Pinpoint the cell where the given text exists, returning its (x, y) midpoint coordinate. 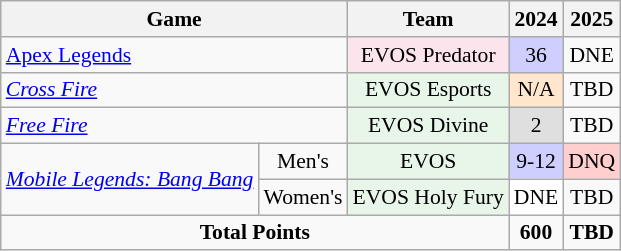
EVOS Divine (428, 126)
Game (174, 19)
2 (536, 126)
Women's (302, 197)
Mobile Legends: Bang Bang (130, 180)
600 (536, 233)
Team (428, 19)
Men's (302, 162)
EVOS (428, 162)
EVOS Holy Fury (428, 197)
Free Fire (174, 126)
DNQ (592, 162)
EVOS Esports (428, 90)
36 (536, 55)
Cross Fire (174, 90)
Total Points (255, 233)
N/A (536, 90)
EVOS Predator (428, 55)
9-12 (536, 162)
2025 (592, 19)
2024 (536, 19)
Apex Legends (174, 55)
